Return [X, Y] of the center of cell containing provided text 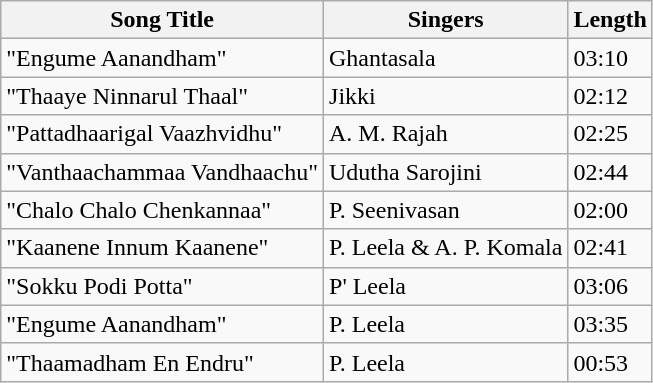
03:35 [610, 324]
03:10 [610, 58]
"Thaamadham En Endru" [162, 362]
P. Leela & A. P. Komala [446, 248]
Singers [446, 20]
02:12 [610, 96]
P' Leela [446, 286]
Udutha Sarojini [446, 172]
Jikki [446, 96]
"Thaaye Ninnarul Thaal" [162, 96]
"Pattadhaarigal Vaazhvidhu" [162, 134]
"Kaanene Innum Kaanene" [162, 248]
"Chalo Chalo Chenkannaa" [162, 210]
02:00 [610, 210]
02:41 [610, 248]
02:25 [610, 134]
03:06 [610, 286]
"Vanthaachammaa Vandhaachu" [162, 172]
A. M. Rajah [446, 134]
"Sokku Podi Potta" [162, 286]
00:53 [610, 362]
Length [610, 20]
P. Seenivasan [446, 210]
Song Title [162, 20]
02:44 [610, 172]
Ghantasala [446, 58]
